Output the [x, y] coordinate of the center of the cell containing the given text.  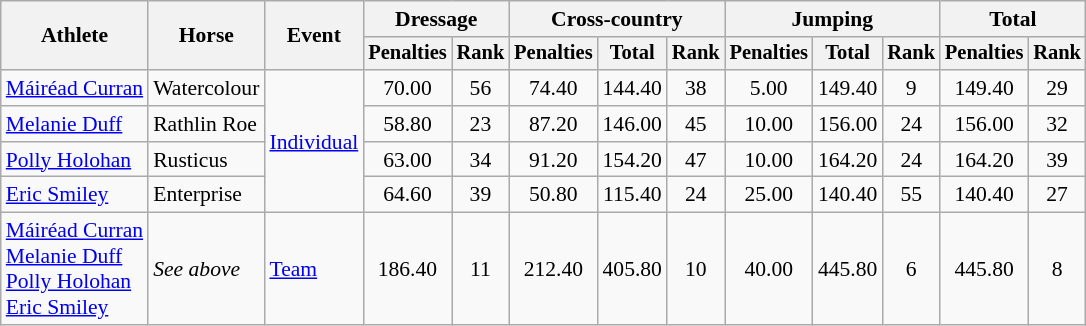
70.00 [407, 88]
34 [481, 160]
186.40 [407, 269]
74.40 [553, 88]
Dressage [436, 19]
146.00 [632, 124]
Individual [314, 141]
Eric Smiley [74, 195]
6 [911, 269]
25.00 [769, 195]
8 [1057, 269]
40.00 [769, 269]
Watercolour [206, 88]
Event [314, 36]
Athlete [74, 36]
63.00 [407, 160]
87.20 [553, 124]
56 [481, 88]
Horse [206, 36]
9 [911, 88]
50.80 [553, 195]
55 [911, 195]
115.40 [632, 195]
5.00 [769, 88]
Máiréad Curran [74, 88]
32 [1057, 124]
See above [206, 269]
38 [696, 88]
212.40 [553, 269]
91.20 [553, 160]
Cross-country [616, 19]
64.60 [407, 195]
Polly Holohan [74, 160]
29 [1057, 88]
144.40 [632, 88]
405.80 [632, 269]
Rathlin Roe [206, 124]
47 [696, 160]
Melanie Duff [74, 124]
154.20 [632, 160]
23 [481, 124]
27 [1057, 195]
11 [481, 269]
10 [696, 269]
Rusticus [206, 160]
Jumping [832, 19]
58.80 [407, 124]
45 [696, 124]
Enterprise [206, 195]
Máiréad CurranMelanie DuffPolly HolohanEric Smiley [74, 269]
Team [314, 269]
